Capture the cell that displays the provided text and extract its [x, y] central coordinate. 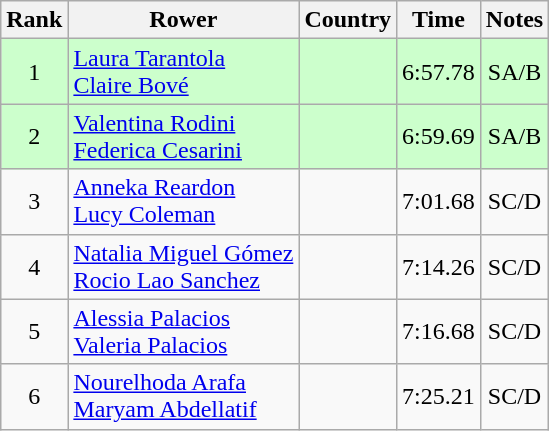
7:16.68 [439, 332]
7:25.21 [439, 396]
6:59.69 [439, 136]
1 [34, 72]
3 [34, 202]
Rower [184, 20]
5 [34, 332]
Valentina RodiniFederica Cesarini [184, 136]
Anneka ReardonLucy Coleman [184, 202]
Natalia Miguel GómezRocio Lao Sanchez [184, 266]
4 [34, 266]
Alessia PalaciosValeria Palacios [184, 332]
Time [439, 20]
Nourelhoda ArafaMaryam Abdellatif [184, 396]
7:14.26 [439, 266]
7:01.68 [439, 202]
6:57.78 [439, 72]
Notes [514, 20]
Country [348, 20]
Laura TarantolaClaire Bové [184, 72]
Rank [34, 20]
6 [34, 396]
2 [34, 136]
